Find where the given text appears and provide that cell's center as (x, y) coordinate. 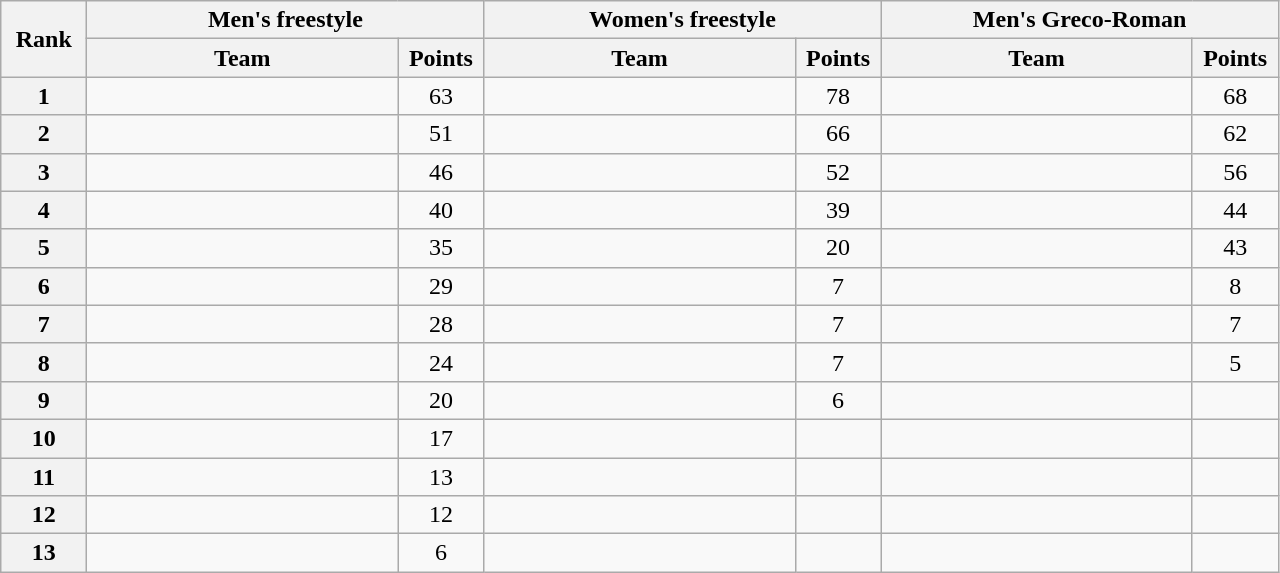
Men's freestyle (286, 20)
4 (44, 210)
43 (1235, 248)
52 (838, 172)
17 (441, 438)
68 (1235, 96)
24 (441, 362)
66 (838, 134)
3 (44, 172)
9 (44, 400)
Men's Greco-Roman (1080, 20)
35 (441, 248)
2 (44, 134)
40 (441, 210)
51 (441, 134)
29 (441, 286)
63 (441, 96)
44 (1235, 210)
Rank (44, 39)
Women's freestyle (682, 20)
56 (1235, 172)
1 (44, 96)
78 (838, 96)
10 (44, 438)
11 (44, 477)
39 (838, 210)
62 (1235, 134)
46 (441, 172)
28 (441, 324)
